Find where the given text appears and provide that cell's center as (x, y) coordinate. 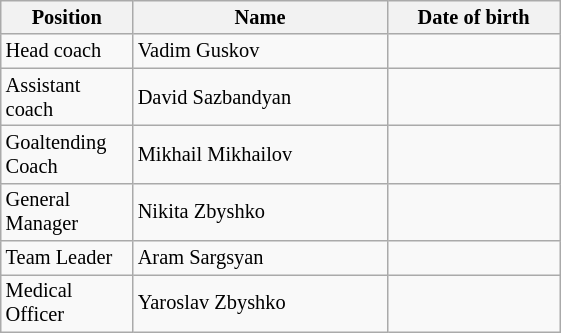
Head coach (67, 51)
Yaroslav Zbyshko (260, 303)
Date of birth (474, 17)
Medical Officer (67, 303)
Team Leader (67, 258)
Assistant coach (67, 97)
Aram Sargsyan (260, 258)
Mikhail Mikhailov (260, 154)
General Manager (67, 212)
Nikita Zbyshko (260, 212)
Name (260, 17)
Goaltending Coach (67, 154)
David Sazbandyan (260, 97)
Position (67, 17)
Vadim Guskov (260, 51)
